Capture the cell that displays the provided text and extract its (x, y) central coordinate. 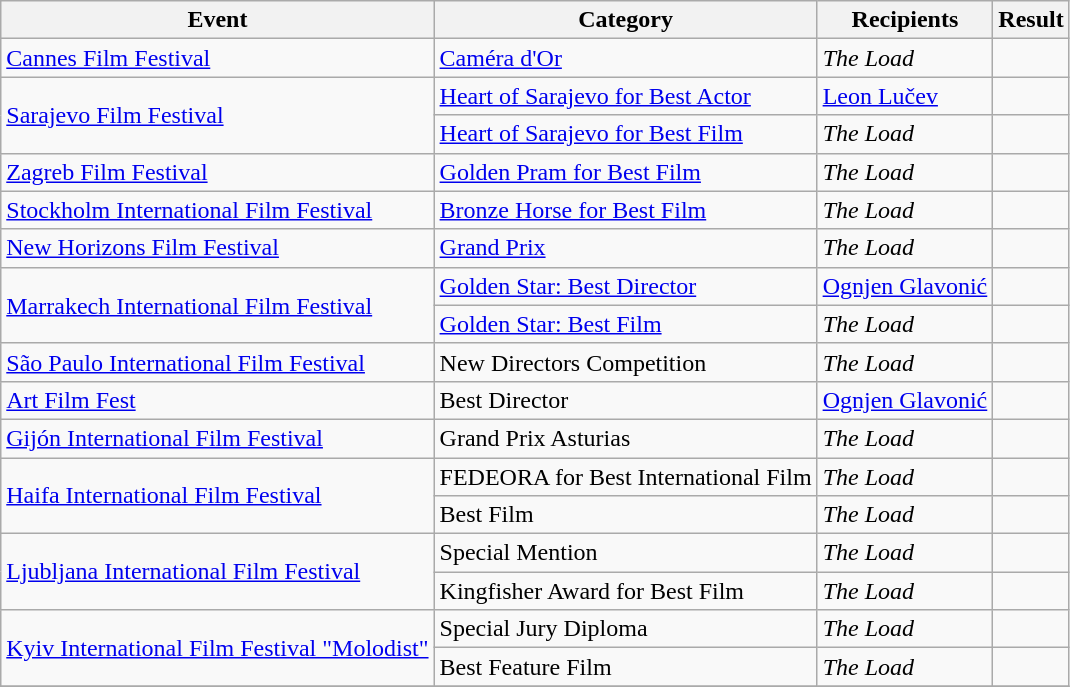
Special Mention (626, 553)
Grand Prix (626, 248)
Kingfisher Award for Best Film (626, 591)
Sarajevo Film Festival (218, 115)
Kyiv International Film Festival "Molodist" (218, 648)
Best Feature Film (626, 667)
Gijón International Film Festival (218, 438)
Grand Prix Asturias (626, 438)
Result (1031, 20)
Cannes Film Festival (218, 58)
Stockholm International Film Festival (218, 210)
Marrakech International Film Festival (218, 305)
New Directors Competition (626, 362)
Best Director (626, 400)
New Horizons Film Festival (218, 248)
São Paulo International Film Festival (218, 362)
Heart of Sarajevo for Best Actor (626, 96)
Heart of Sarajevo for Best Film (626, 134)
Special Jury Diploma (626, 629)
Zagreb Film Festival (218, 172)
Golden Star: Best Film (626, 324)
Art Film Fest (218, 400)
Golden Star: Best Director (626, 286)
Recipients (905, 20)
Leon Lučev (905, 96)
FEDEORA for Best International Film (626, 477)
Ljubljana International Film Festival (218, 572)
Caméra d'Or (626, 58)
Haifa International Film Festival (218, 496)
Best Film (626, 515)
Event (218, 20)
Category (626, 20)
Golden Pram for Best Film (626, 172)
Bronze Horse for Best Film (626, 210)
